For the text-containing cell, return its midpoint in [x, y] coordinate format. 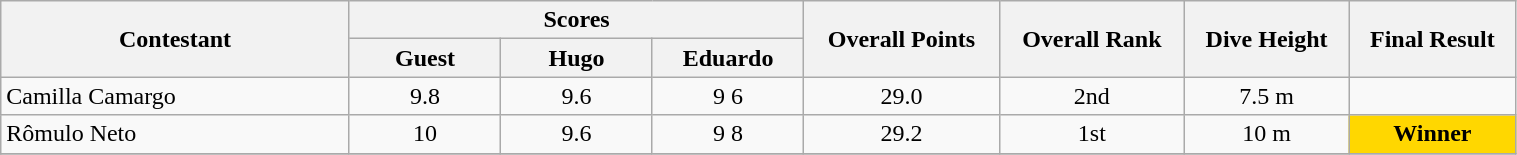
1st [1092, 134]
29.0 [902, 96]
Winner [1432, 134]
Dive Height [1267, 39]
Scores [576, 20]
10 m [1267, 134]
Eduardo [728, 58]
9 6 [728, 96]
Overall Points [902, 39]
9 8 [728, 134]
2nd [1092, 96]
Hugo [577, 58]
Overall Rank [1092, 39]
Guest [425, 58]
10 [425, 134]
7.5 m [1267, 96]
29.2 [902, 134]
Camilla Camargo [175, 96]
Contestant [175, 39]
Final Result [1432, 39]
Rômulo Neto [175, 134]
9.8 [425, 96]
